Detect which cell encompasses the target text, then output its (X, Y) center coordinate. 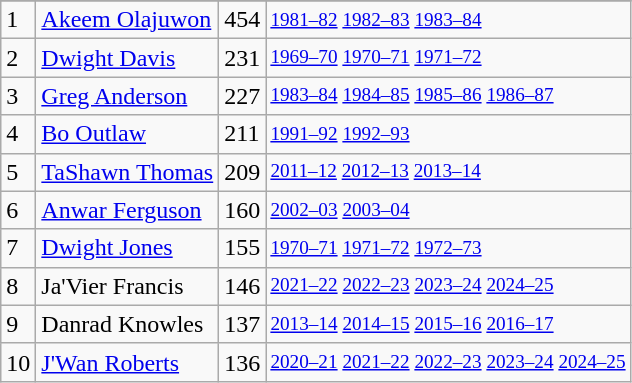
8 (18, 286)
2021–22 2022–23 2023–24 2024–25 (448, 286)
211 (242, 134)
1981–82 1982–83 1983–84 (448, 20)
155 (242, 248)
146 (242, 286)
Akeem Olajuwon (128, 20)
2011–12 2012–13 2013–14 (448, 172)
3 (18, 96)
J'Wan Roberts (128, 362)
2020–21 2021–22 2022–23 2023–24 2024–25 (448, 362)
231 (242, 58)
160 (242, 210)
Bo Outlaw (128, 134)
4 (18, 134)
209 (242, 172)
Danrad Knowles (128, 324)
2013–14 2014–15 2015–16 2016–17 (448, 324)
2 (18, 58)
Ja'Vier Francis (128, 286)
1 (18, 20)
137 (242, 324)
Anwar Ferguson (128, 210)
1970–71 1971–72 1972–73 (448, 248)
7 (18, 248)
Greg Anderson (128, 96)
9 (18, 324)
Dwight Jones (128, 248)
1983–84 1984–85 1985–86 1986–87 (448, 96)
1969–70 1970–71 1971–72 (448, 58)
TaShawn Thomas (128, 172)
136 (242, 362)
Dwight Davis (128, 58)
454 (242, 20)
10 (18, 362)
5 (18, 172)
6 (18, 210)
227 (242, 96)
1991–92 1992–93 (448, 134)
2002–03 2003–04 (448, 210)
